Output the (X, Y) coordinate of the center of the cell containing the given text.  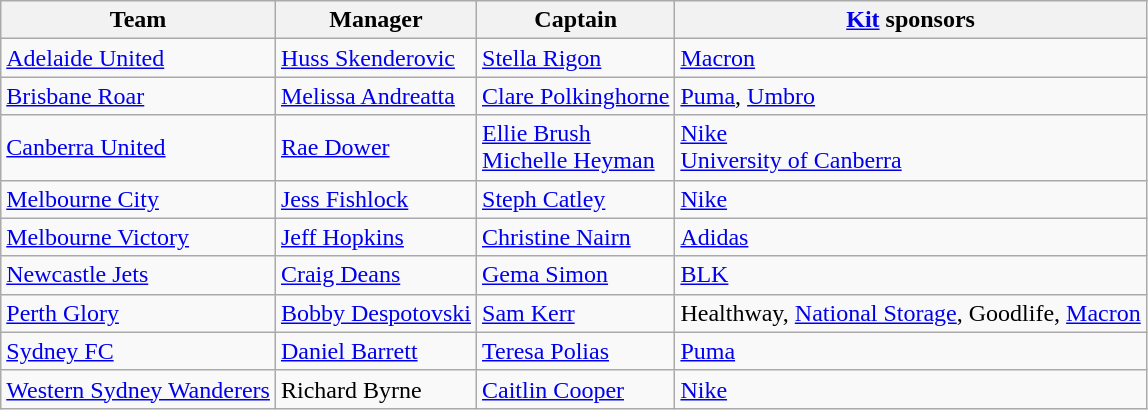
Gema Simon (576, 275)
Daniel Barrett (376, 351)
Brisbane Roar (138, 96)
Ellie Brush Michelle Heyman (576, 148)
Richard Byrne (376, 389)
Nike University of Canberra (910, 148)
Craig Deans (376, 275)
Manager (376, 20)
BLK (910, 275)
Teresa Polias (576, 351)
Adelaide United (138, 58)
Newcastle Jets (138, 275)
Sydney FC (138, 351)
Jeff Hopkins (376, 237)
Team (138, 20)
Puma, Umbro (910, 96)
Clare Polkinghorne (576, 96)
Christine Nairn (576, 237)
Melissa Andreatta (376, 96)
Steph Catley (576, 199)
Melbourne City (138, 199)
Bobby Despotovski (376, 313)
Stella Rigon (576, 58)
Melbourne Victory (138, 237)
Puma (910, 351)
Rae Dower (376, 148)
Huss Skenderovic (376, 58)
Kit sponsors (910, 20)
Adidas (910, 237)
Healthway, National Storage, Goodlife, Macron (910, 313)
Canberra United (138, 148)
Macron (910, 58)
Caitlin Cooper (576, 389)
Western Sydney Wanderers (138, 389)
Sam Kerr (576, 313)
Perth Glory (138, 313)
Captain (576, 20)
Jess Fishlock (376, 199)
